Locate the cell with the specified text and output its [x, y] center coordinate. 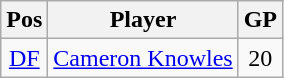
Pos [24, 20]
Cameron Knowles [143, 58]
20 [260, 58]
Player [143, 20]
DF [24, 58]
GP [260, 20]
